Return the (X, Y) coordinate for the center point of the cell that contains the specified text.  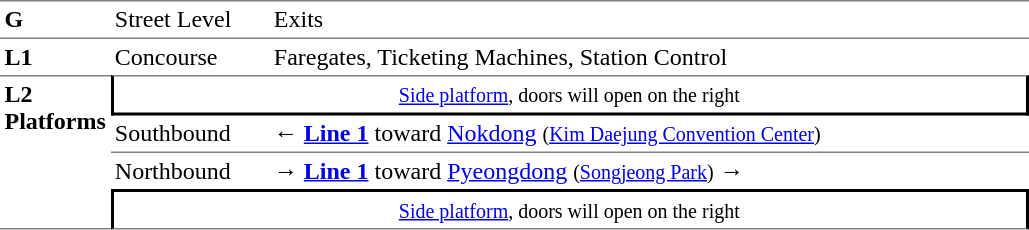
G (55, 20)
L1 (55, 57)
Faregates, Ticketing Machines, Station Control (648, 57)
L2Platforms (55, 152)
Street Level (190, 20)
→ Line 1 toward Pyeongdong (Songjeong Park) → (648, 171)
Southbound (190, 135)
← Line 1 toward Nokdong (Kim Daejung Convention Center) (648, 135)
Exits (648, 20)
Northbound (190, 171)
Concourse (190, 57)
